Extract the [x, y] coordinate from the center of the cell holding the provided text.  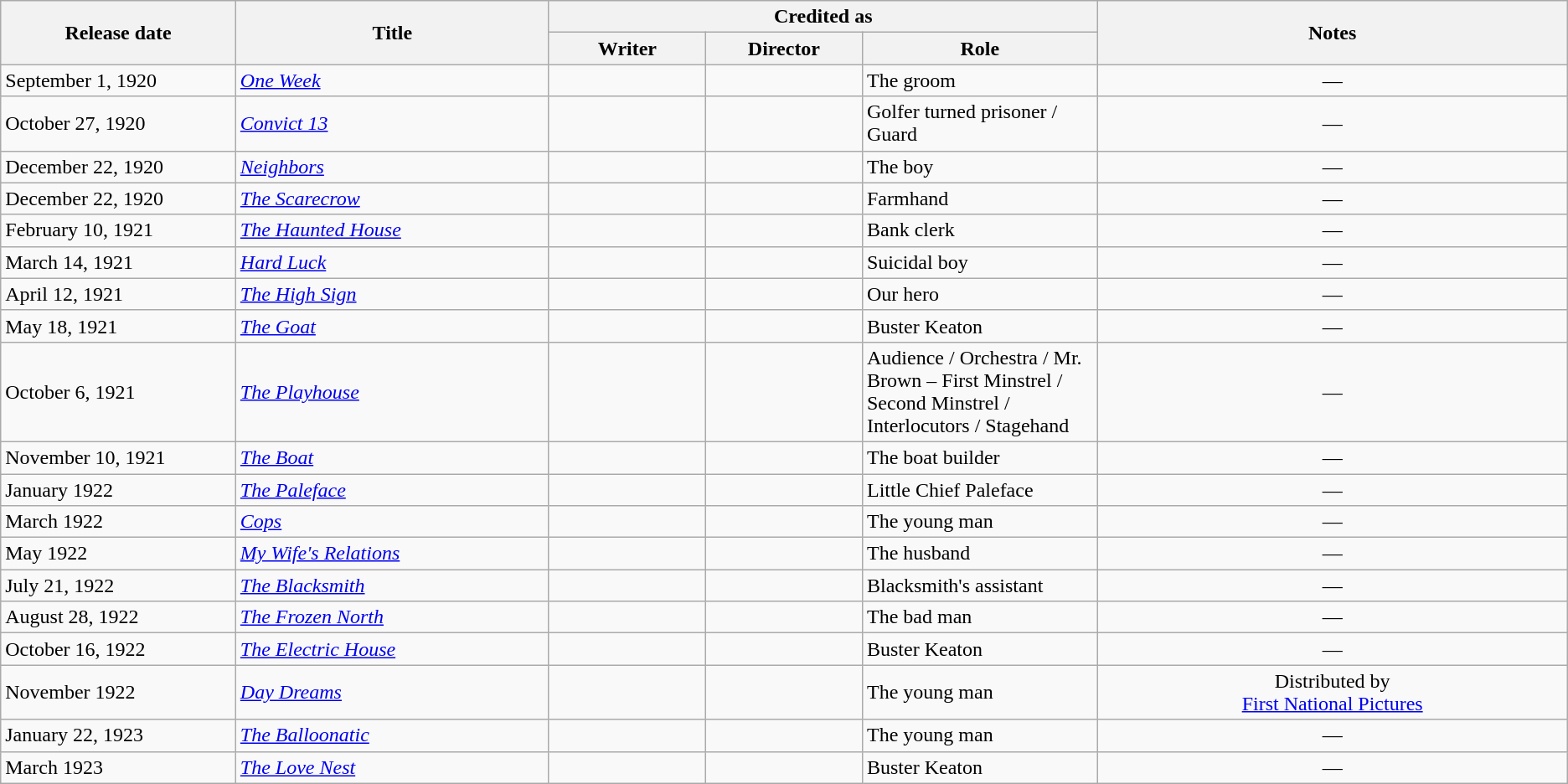
Our hero [980, 294]
Notes [1332, 33]
The bad man [980, 617]
August 28, 1922 [119, 617]
March 1923 [119, 767]
The husband [980, 554]
May 18, 1921 [119, 326]
The Electric House [392, 649]
Little Chief Paleface [980, 490]
The Boat [392, 457]
Hard Luck [392, 262]
January 22, 1923 [119, 735]
Day Dreams [392, 692]
The boat builder [980, 457]
Convict 13 [392, 124]
Distributed byFirst National Pictures [1332, 692]
The Love Nest [392, 767]
Suicidal boy [980, 262]
November 1922 [119, 692]
The High Sign [392, 294]
October 27, 1920 [119, 124]
Bank clerk [980, 230]
July 21, 1922 [119, 585]
Writer [627, 49]
My Wife's Relations [392, 554]
May 1922 [119, 554]
October 6, 1921 [119, 392]
Farmhand [980, 199]
The Goat [392, 326]
The groom [980, 80]
The Scarecrow [392, 199]
Credited as [823, 17]
Role [980, 49]
Director [784, 49]
Release date [119, 33]
January 1922 [119, 490]
Golfer turned prisoner / Guard [980, 124]
The Blacksmith [392, 585]
March 1922 [119, 522]
November 10, 1921 [119, 457]
October 16, 1922 [119, 649]
Audience / Orchestra / Mr. Brown – First Minstrel / Second Minstrel / Interlocutors / Stagehand [980, 392]
The Frozen North [392, 617]
Title [392, 33]
The boy [980, 167]
The Playhouse [392, 392]
Neighbors [392, 167]
The Paleface [392, 490]
Blacksmith's assistant [980, 585]
March 14, 1921 [119, 262]
February 10, 1921 [119, 230]
The Haunted House [392, 230]
The Balloonatic [392, 735]
One Week [392, 80]
September 1, 1920 [119, 80]
Cops [392, 522]
April 12, 1921 [119, 294]
